Find where the given text appears and provide that cell's center as (x, y) coordinate. 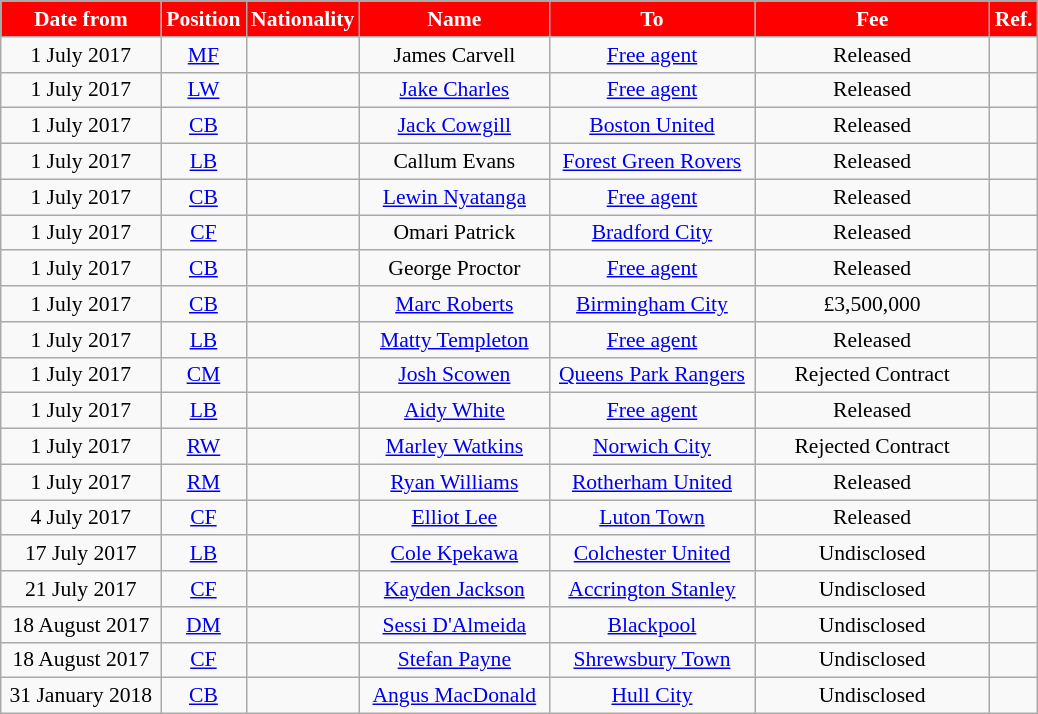
Bradford City (652, 233)
Jake Charles (454, 90)
Lewin Nyatanga (454, 197)
Josh Scowen (454, 375)
Marc Roberts (454, 304)
Sessi D'Almeida (454, 625)
Angus MacDonald (454, 696)
Position (204, 19)
Elliot Lee (454, 518)
LW (204, 90)
Luton Town (652, 518)
£3,500,000 (872, 304)
Norwich City (652, 447)
Shrewsbury Town (652, 660)
MF (204, 55)
To (652, 19)
Boston United (652, 126)
Birmingham City (652, 304)
Cole Kpekawa (454, 554)
Accrington Stanley (652, 589)
Hull City (652, 696)
Ryan Williams (454, 482)
George Proctor (454, 269)
Jack Cowgill (454, 126)
RW (204, 447)
Rotherham United (652, 482)
Aidy White (454, 411)
James Carvell (454, 55)
Forest Green Rovers (652, 162)
Callum Evans (454, 162)
Date from (81, 19)
4 July 2017 (81, 518)
Blackpool (652, 625)
Nationality (302, 19)
Stefan Payne (454, 660)
Kayden Jackson (454, 589)
Marley Watkins (454, 447)
Colchester United (652, 554)
DM (204, 625)
Omari Patrick (454, 233)
17 July 2017 (81, 554)
31 January 2018 (81, 696)
21 July 2017 (81, 589)
RM (204, 482)
Matty Templeton (454, 340)
Ref. (1014, 19)
CM (204, 375)
Queens Park Rangers (652, 375)
Name (454, 19)
Fee (872, 19)
